Pinpoint the cell where the given text exists, returning its (X, Y) midpoint coordinate. 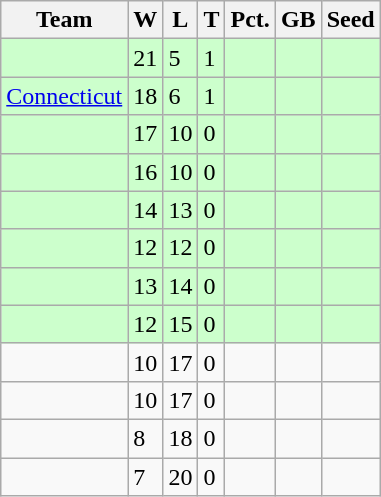
6 (180, 96)
Pct. (250, 20)
W (146, 20)
7 (146, 477)
21 (146, 58)
T (212, 20)
GB (298, 20)
20 (180, 477)
L (180, 20)
15 (180, 324)
8 (146, 438)
Connecticut (64, 96)
Team (64, 20)
16 (146, 172)
Seed (350, 20)
5 (180, 58)
